Extract the [X, Y] coordinate from the center of the cell holding the provided text.  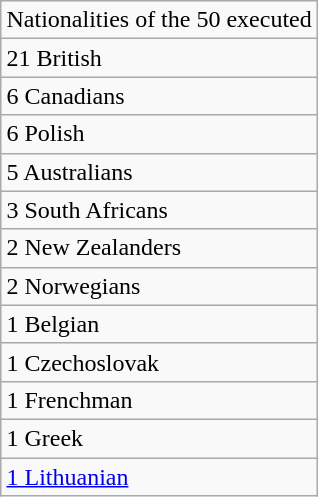
1 Frenchman [159, 400]
1 Greek [159, 438]
3 South Africans [159, 210]
1 Lithuanian [159, 477]
6 Canadians [159, 96]
2 Norwegians [159, 286]
6 Polish [159, 134]
1 Belgian [159, 324]
1 Czechoslovak [159, 362]
21 British [159, 58]
Nationalities of the 50 executed [159, 20]
5 Australians [159, 172]
2 New Zealanders [159, 248]
